Return the (x, y) coordinate for the center point of the cell that contains the specified text.  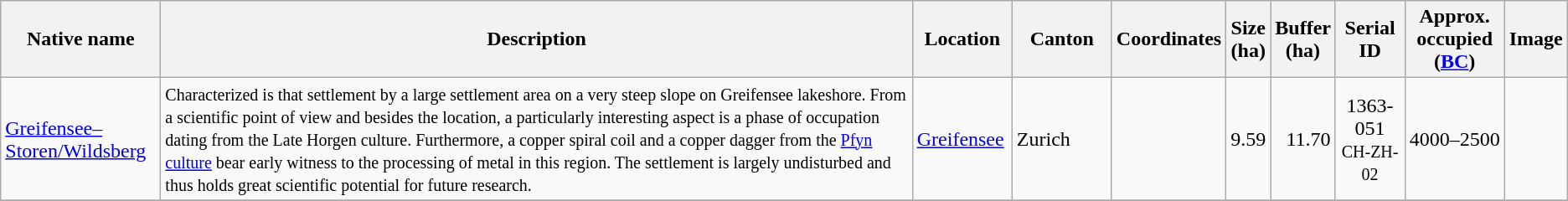
Canton (1062, 39)
Buffer (ha) (1303, 39)
Zurich (1062, 139)
Description (536, 39)
Serial ID (1370, 39)
11.70 (1303, 139)
Size (ha) (1248, 39)
4000–2500 (1454, 139)
Approx. occupied (BC) (1454, 39)
Greifensee–Storen/Wildsberg (80, 139)
Native name (80, 39)
1363-051CH-ZH-02 (1370, 139)
9.59 (1248, 139)
Coordinates (1168, 39)
Greifensee (962, 139)
Location (962, 39)
Image (1536, 39)
